Extract the (x, y) coordinate from the center of the cell holding the provided text.  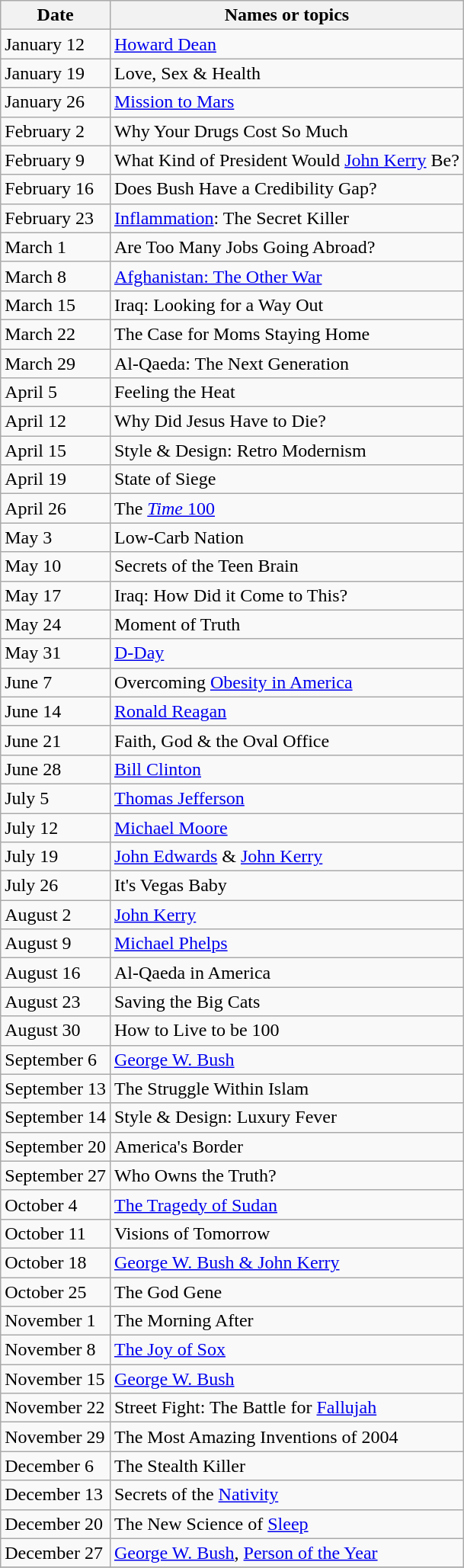
April 19 (56, 479)
George W. Bush, Person of the Year (286, 1553)
Feeling the Heat (286, 393)
Why Your Drugs Cost So Much (286, 131)
Overcoming Obesity in America (286, 682)
December 27 (56, 1553)
Who Owns the Truth? (286, 1175)
Iraq: How Did it Come to This? (286, 595)
March 29 (56, 364)
February 16 (56, 189)
Inflammation: The Secret Killer (286, 218)
March 1 (56, 247)
The Morning After (286, 1321)
State of Siege (286, 479)
August 23 (56, 1002)
Al-Qaeda in America (286, 973)
D-Day (286, 653)
November 1 (56, 1321)
Moment of Truth (286, 624)
January 19 (56, 73)
November 8 (56, 1350)
December 6 (56, 1466)
November 22 (56, 1408)
February 2 (56, 131)
Bill Clinton (286, 769)
Michael Moore (286, 827)
The New Science of Sleep (286, 1524)
Style & Design: Luxury Fever (286, 1117)
September 13 (56, 1089)
February 23 (56, 218)
Iraq: Looking for a Way Out (286, 305)
The God Gene (286, 1292)
Mission to Mars (286, 102)
December 20 (56, 1524)
Street Fight: The Battle for Fallujah (286, 1408)
Thomas Jefferson (286, 798)
May 17 (56, 595)
The Tragedy of Sudan (286, 1204)
Michael Phelps (286, 944)
Secrets of the Nativity (286, 1495)
The Case for Moms Staying Home (286, 334)
The Time 100 (286, 508)
November 15 (56, 1379)
The Joy of Sox (286, 1350)
September 14 (56, 1117)
November 29 (56, 1437)
Secrets of the Teen Brain (286, 566)
March 15 (56, 305)
John Edwards & John Kerry (286, 857)
March 22 (56, 334)
October 11 (56, 1233)
Faith, God & the Oval Office (286, 740)
September 6 (56, 1060)
Date (56, 15)
It's Vegas Baby (286, 886)
April 12 (56, 422)
Saving the Big Cats (286, 1002)
May 3 (56, 537)
April 26 (56, 508)
Are Too Many Jobs Going Abroad? (286, 247)
August 30 (56, 1031)
Low-Carb Nation (286, 537)
June 7 (56, 682)
John Kerry (286, 915)
October 25 (56, 1292)
February 9 (56, 160)
August 16 (56, 973)
The Stealth Killer (286, 1466)
April 5 (56, 393)
March 8 (56, 276)
January 26 (56, 102)
June 28 (56, 769)
October 4 (56, 1204)
What Kind of President Would John Kerry Be? (286, 160)
Love, Sex & Health (286, 73)
July 12 (56, 827)
August 9 (56, 944)
Afghanistan: The Other War (286, 276)
April 15 (56, 451)
July 26 (56, 886)
September 20 (56, 1146)
December 13 (56, 1495)
Howard Dean (286, 44)
June 21 (56, 740)
August 2 (56, 915)
The Struggle Within Islam (286, 1089)
Names or topics (286, 15)
September 27 (56, 1175)
Does Bush Have a Credibility Gap? (286, 189)
How to Live to be 100 (286, 1031)
October 18 (56, 1262)
June 14 (56, 711)
January 12 (56, 44)
Why Did Jesus Have to Die? (286, 422)
Visions of Tomorrow (286, 1233)
Ronald Reagan (286, 711)
America's Border (286, 1146)
The Most Amazing Inventions of 2004 (286, 1437)
July 5 (56, 798)
Al-Qaeda: The Next Generation (286, 364)
Style & Design: Retro Modernism (286, 451)
May 10 (56, 566)
May 31 (56, 653)
George W. Bush & John Kerry (286, 1262)
May 24 (56, 624)
July 19 (56, 857)
